Scan for the cell matching the given text and deliver its (x, y) coordinate at center. 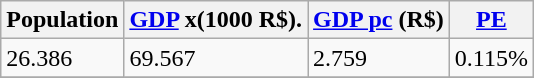
Population (62, 20)
GDP pc (R$) (379, 20)
PE (491, 20)
69.567 (216, 58)
2.759 (379, 58)
GDP x(1000 R$). (216, 20)
26.386 (62, 58)
0.115% (491, 58)
